Determine the (x, y) coordinate at the center of the cell enclosing the given text.  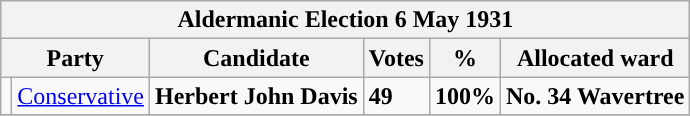
49 (396, 96)
Candidate (257, 58)
Votes (396, 58)
Conservative (81, 96)
Aldermanic Election 6 May 1931 (346, 20)
% (464, 58)
Party (76, 58)
Herbert John Davis (257, 96)
No. 34 Wavertree (594, 96)
Allocated ward (594, 58)
100% (464, 96)
